Output the (x, y) coordinate of the center of the cell containing the given text.  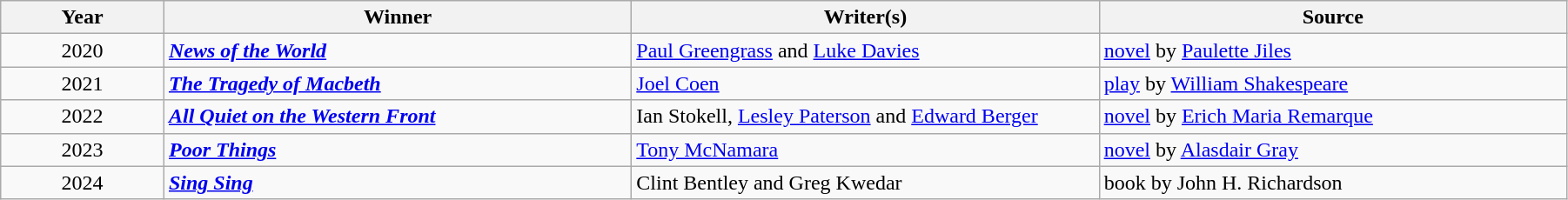
Paul Greengrass and Luke Davies (865, 50)
2023 (83, 150)
Clint Bentley and Greg Kwedar (865, 183)
2021 (83, 83)
play by William Shakespeare (1333, 83)
novel by Alasdair Gray (1333, 150)
Source (1333, 17)
2020 (83, 50)
News of the World (397, 50)
Tony McNamara (865, 150)
book by John H. Richardson (1333, 183)
Poor Things (397, 150)
Writer(s) (865, 17)
Winner (397, 17)
The Tragedy of Macbeth (397, 83)
Year (83, 17)
novel by Erich Maria Remarque (1333, 117)
2024 (83, 183)
Ian Stokell, Lesley Paterson and Edward Berger (865, 117)
Joel Coen (865, 83)
novel by Paulette Jiles (1333, 50)
Sing Sing (397, 183)
All Quiet on the Western Front (397, 117)
2022 (83, 117)
